Capture the cell that displays the provided text and extract its [X, Y] central coordinate. 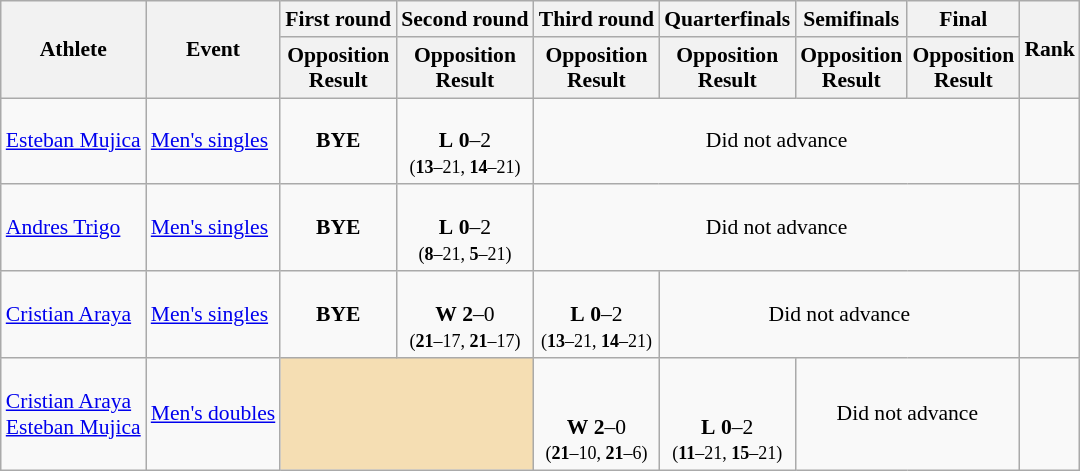
Rank [1050, 50]
L 0–2(8–21, 5–21) [465, 228]
Event [214, 50]
Final [963, 19]
First round [338, 19]
Third round [597, 19]
Esteban Mujica [74, 142]
Quarterfinals [727, 19]
Second round [465, 19]
W 2–0(21–10, 21–6) [597, 414]
Cristian Araya [74, 314]
Cristian ArayaEsteban Mujica [74, 414]
W 2–0(21–17, 21–17) [465, 314]
Athlete [74, 50]
Andres Trigo [74, 228]
L 0–2(11–21, 15–21) [727, 414]
Men's doubles [214, 414]
Semifinals [851, 19]
